Detect which cell encompasses the target text, then output its (x, y) center coordinate. 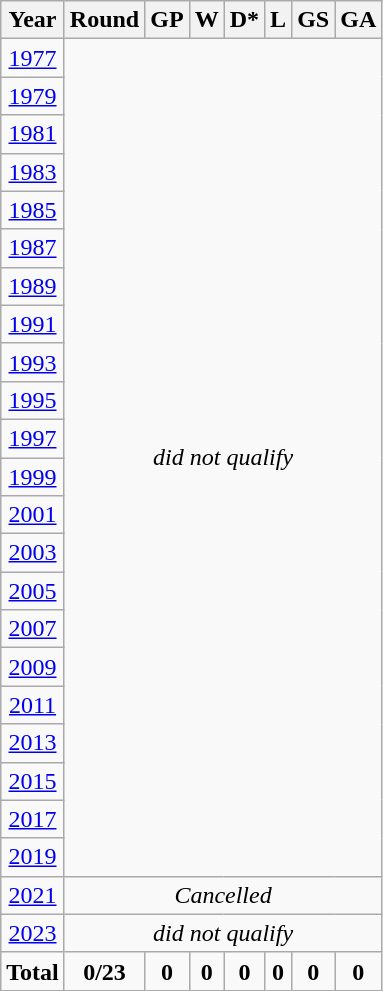
2005 (33, 591)
D* (244, 20)
2021 (33, 895)
Round (104, 20)
2023 (33, 933)
1977 (33, 58)
Cancelled (223, 895)
W (206, 20)
0/23 (104, 971)
2003 (33, 553)
2015 (33, 781)
GS (314, 20)
2009 (33, 667)
1981 (33, 134)
GP (167, 20)
GA (358, 20)
1995 (33, 400)
2017 (33, 819)
1987 (33, 248)
Total (33, 971)
2007 (33, 629)
Year (33, 20)
1991 (33, 324)
1979 (33, 96)
1985 (33, 210)
2001 (33, 515)
1983 (33, 172)
2013 (33, 743)
2011 (33, 705)
1999 (33, 477)
1989 (33, 286)
1997 (33, 438)
2019 (33, 857)
L (278, 20)
1993 (33, 362)
